Find where the given text appears and provide that cell's center as [x, y] coordinate. 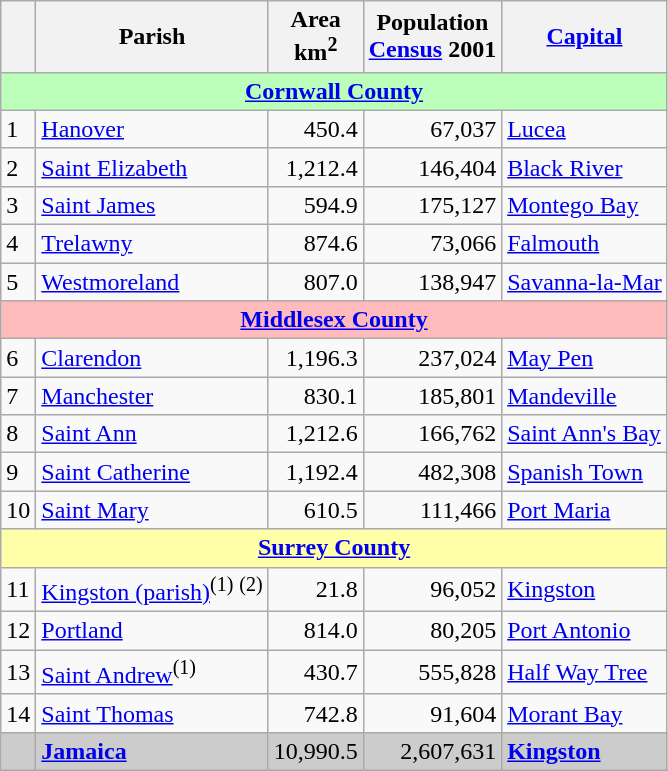
10,990.5 [316, 751]
96,052 [432, 590]
12 [18, 631]
Half Way Tree [585, 672]
Manchester [152, 396]
13 [18, 672]
1,212.4 [316, 167]
111,466 [432, 510]
Saint James [152, 205]
14 [18, 713]
Saint Mary [152, 510]
Lucea [585, 129]
Port Maria [585, 510]
482,308 [432, 472]
7 [18, 396]
21.8 [316, 590]
874.6 [316, 244]
80,205 [432, 631]
Falmouth [585, 244]
175,127 [432, 205]
555,828 [432, 672]
Montego Bay [585, 205]
1,196.3 [316, 358]
8 [18, 434]
237,024 [432, 358]
Saint Catherine [152, 472]
5 [18, 282]
2 [18, 167]
1,192.4 [316, 472]
814.0 [316, 631]
Saint Ann's Bay [585, 434]
430.7 [316, 672]
73,066 [432, 244]
138,947 [432, 282]
Hanover [152, 129]
610.5 [316, 510]
PopulationCensus 2001 [432, 37]
Black River [585, 167]
807.0 [316, 282]
Saint Andrew(1) [152, 672]
3 [18, 205]
9 [18, 472]
10 [18, 510]
1 [18, 129]
Parish [152, 37]
Saint Elizabeth [152, 167]
594.9 [316, 205]
Saint Thomas [152, 713]
91,604 [432, 713]
742.8 [316, 713]
May Pen [585, 358]
Savanna-la-Mar [585, 282]
Kingston (parish)(1) (2) [152, 590]
Surrey County [334, 548]
Capital [585, 37]
185,801 [432, 396]
Morant Bay [585, 713]
Middlesex County [334, 320]
67,037 [432, 129]
Cornwall County [334, 91]
Saint Ann [152, 434]
Clarendon [152, 358]
4 [18, 244]
146,404 [432, 167]
Jamaica [152, 751]
450.4 [316, 129]
Portland [152, 631]
1,212.6 [316, 434]
Spanish Town [585, 472]
166,762 [432, 434]
2,607,631 [432, 751]
Port Antonio [585, 631]
Trelawny [152, 244]
Areakm2 [316, 37]
6 [18, 358]
Westmoreland [152, 282]
Mandeville [585, 396]
830.1 [316, 396]
11 [18, 590]
